Return (x, y) of the center of cell containing provided text 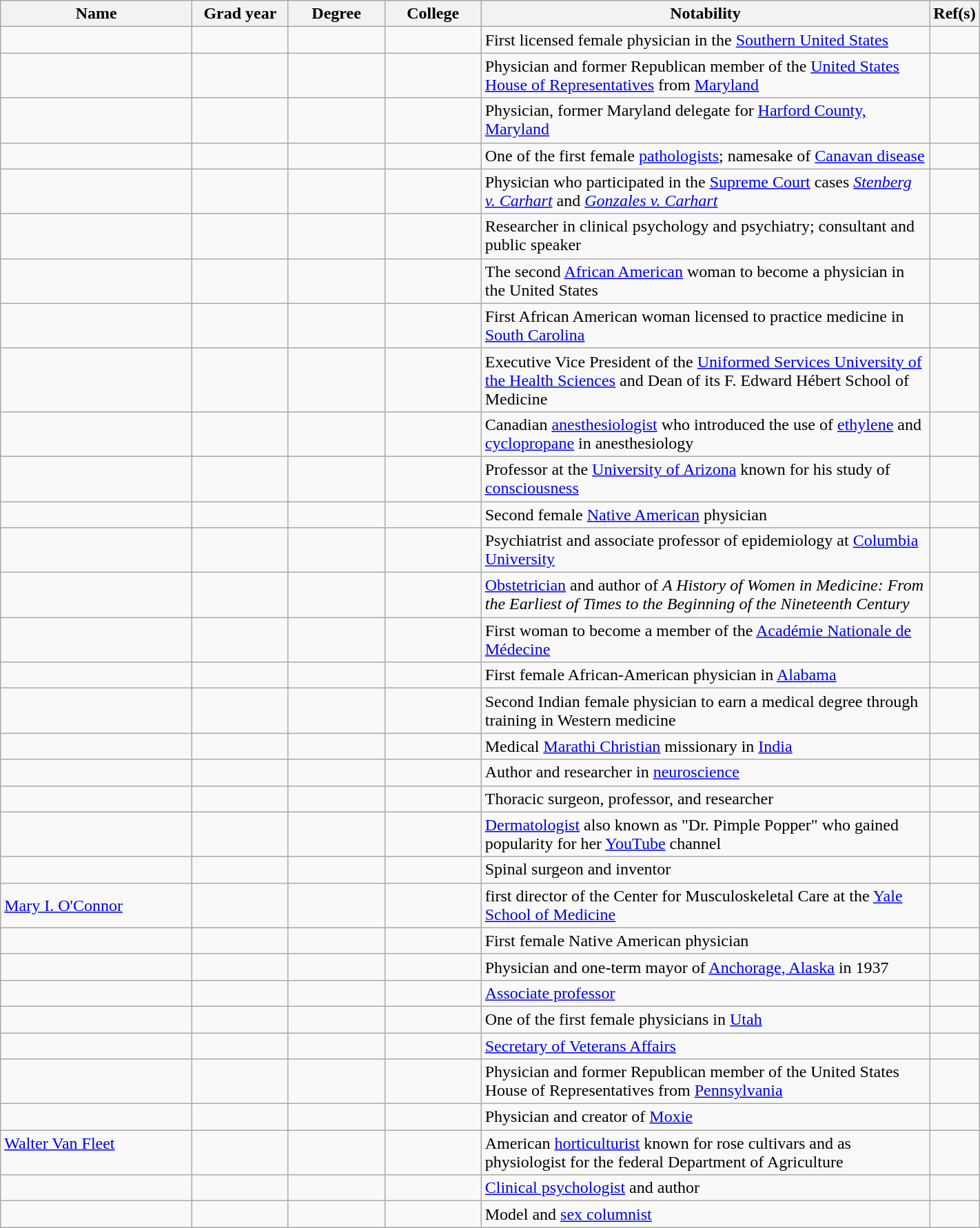
Physician and one-term mayor of Anchorage, Alaska in 1937 (706, 967)
American horticulturist known for rose cultivars and as physiologist for the federal Department of Agriculture (706, 1152)
Clinical psychologist and author (706, 1188)
One of the first female pathologists; namesake of Canavan disease (706, 156)
First licensed female physician in the Southern United States (706, 40)
Second Indian female physician to earn a medical degree through training in Western medicine (706, 711)
Physician who participated in the Supreme Court cases Stenberg v. Carhart and Gonzales v. Carhart (706, 192)
Degree (336, 14)
Secretary of Veterans Affairs (706, 1045)
Canadian anesthesiologist who introduced the use of ethylene and cyclopropane in anesthesiology (706, 434)
Dermatologist also known as "Dr. Pimple Popper" who gained popularity for her YouTube channel (706, 834)
Ref(s) (955, 14)
Professor at the University of Arizona known for his study of consciousness (706, 478)
Physician and former Republican member of the United States House of Representatives from Maryland (706, 76)
Associate professor (706, 993)
Name (96, 14)
One of the first female physicians in Utah (706, 1019)
Physician and former Republican member of the United States House of Representatives from Pennsylvania (706, 1082)
Psychiatrist and associate professor of epidemiology at Columbia University (706, 550)
College (433, 14)
Grad year (240, 14)
Author and researcher in neuroscience (706, 772)
Physician and creator of Moxie (706, 1117)
Spinal surgeon and inventor (706, 870)
first director of the Center for Musculoskeletal Care at the Yale School of Medicine (706, 905)
First female Native American physician (706, 941)
Notability (706, 14)
Physician, former Maryland delegate for Harford County, Maryland (706, 120)
Executive Vice President of the Uniformed Services University of the Health Sciences and Dean of its F. Edward Hébert School of Medicine (706, 380)
First woman to become a member of the Académie Nationale de Médecine (706, 639)
Walter Van Fleet (96, 1152)
First African American woman licensed to practice medicine in South Carolina (706, 325)
Obstetrician and author of A History of Women in Medicine: From the Earliest of Times to the Beginning of the Nineteenth Century (706, 595)
First female African-American physician in Alabama (706, 675)
Mary I. O'Connor (96, 905)
Researcher in clinical psychology and psychiatry; consultant and public speaker (706, 236)
Model and sex columnist (706, 1214)
The second African American woman to become a physician in the United States (706, 281)
Second female Native American physician (706, 515)
Medical Marathi Christian missionary in India (706, 746)
Thoracic surgeon, professor, and researcher (706, 799)
